Determine the (x, y) coordinate at the center of the cell enclosing the given text.  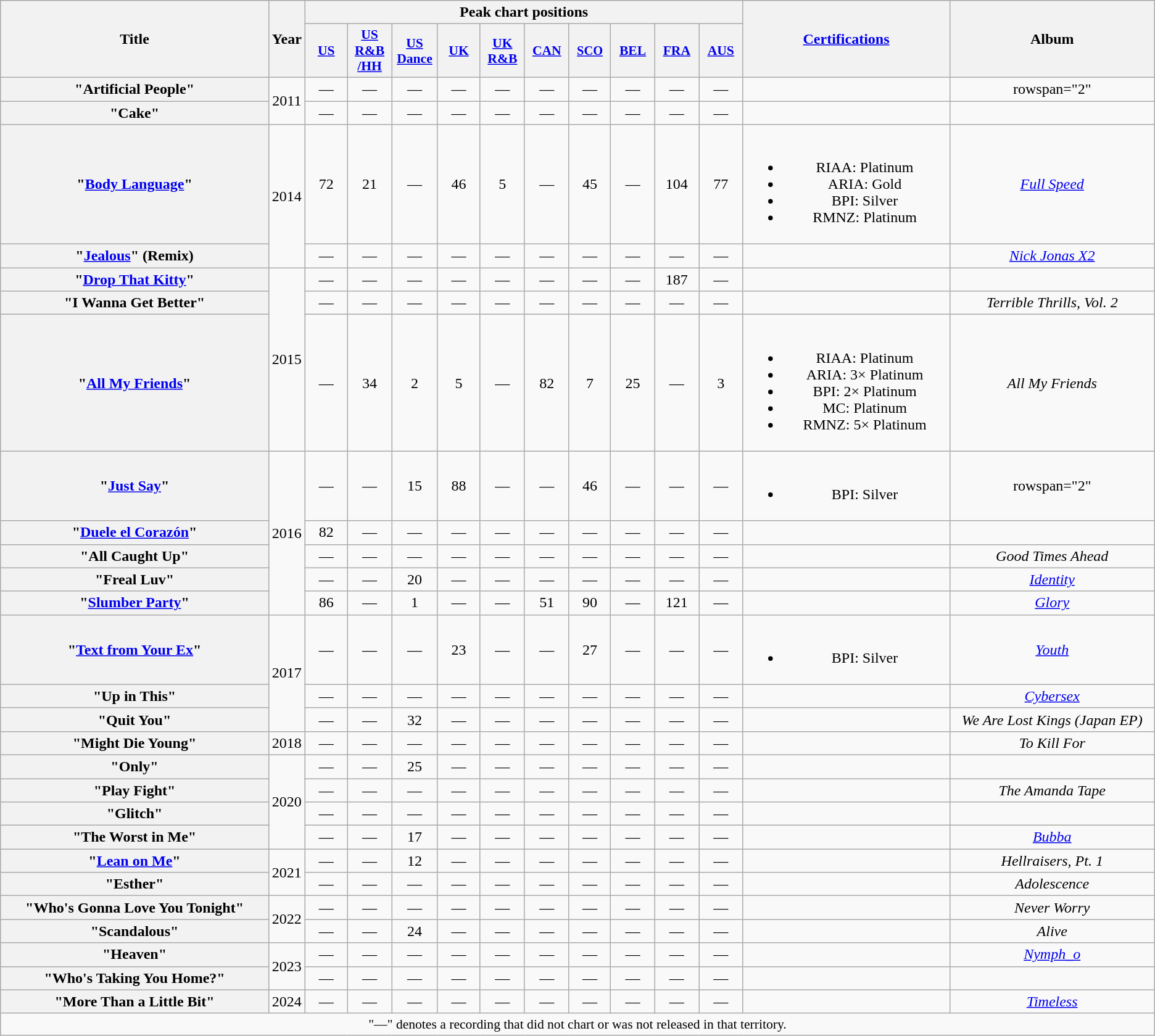
2015 (286, 359)
12 (415, 861)
2014 (286, 196)
Alive (1052, 931)
"Text from Your Ex" (135, 649)
"Play Fight" (135, 790)
All My Friends (1052, 383)
"Quit You" (135, 719)
USR&B/HH (370, 51)
UK (459, 51)
"The Worst in Me" (135, 837)
90 (590, 603)
2018 (286, 743)
"Lean on Me" (135, 861)
Album (1052, 39)
17 (415, 837)
32 (415, 719)
51 (547, 603)
187 (676, 280)
"Scandalous" (135, 931)
2 (415, 383)
Adolescence (1052, 884)
"Artificial People" (135, 89)
RIAA: PlatinumARIA: GoldBPI: SilverRMNZ: Platinum (847, 184)
121 (676, 603)
77 (721, 184)
Timeless (1052, 1001)
Title (135, 39)
US (326, 51)
88 (459, 486)
2011 (286, 101)
"Esther" (135, 884)
"Might Die Young" (135, 743)
Peak chart positions (524, 12)
"Cake" (135, 113)
CAN (547, 51)
SCO (590, 51)
2016 (286, 533)
"Duele el Corazón" (135, 533)
Glory (1052, 603)
"Jealous" (Remix) (135, 256)
To Kill For (1052, 743)
"All Caught Up" (135, 556)
86 (326, 603)
1 (415, 603)
15 (415, 486)
"I Wanna Get Better" (135, 303)
34 (370, 383)
72 (326, 184)
Bubba (1052, 837)
"—" denotes a recording that did not chart or was not released in that territory. (577, 1024)
45 (590, 184)
The Amanda Tape (1052, 790)
24 (415, 931)
"More Than a Little Bit" (135, 1001)
Full Speed (1052, 184)
7 (590, 383)
Youth (1052, 649)
Identity (1052, 579)
Year (286, 39)
We Are Lost Kings (Japan EP) (1052, 719)
3 (721, 383)
Never Worry (1052, 908)
Nick Jonas X2 (1052, 256)
Good Times Ahead (1052, 556)
"Only" (135, 766)
BEL (633, 51)
2020 (286, 802)
USDance (415, 51)
"Up in This" (135, 696)
"Who's Taking You Home?" (135, 978)
"Slumber Party" (135, 603)
"Heaven" (135, 955)
2024 (286, 1001)
"Glitch" (135, 814)
FRA (676, 51)
104 (676, 184)
"Freal Luv" (135, 579)
27 (590, 649)
23 (459, 649)
"Body Language" (135, 184)
2023 (286, 966)
Terrible Thrills, Vol. 2 (1052, 303)
UKR&B (502, 51)
2017 (286, 673)
RIAA: PlatinumARIA: 3× PlatinumBPI: 2× PlatinumMC: PlatinumRMNZ: 5× Platinum (847, 383)
"Drop That Kitty" (135, 280)
"Just Say" (135, 486)
"Who's Gonna Love You Tonight" (135, 908)
Certifications (847, 39)
20 (415, 579)
Nymph_o (1052, 955)
2021 (286, 872)
Hellraisers, Pt. 1 (1052, 861)
21 (370, 184)
2022 (286, 919)
AUS (721, 51)
"All My Friends" (135, 383)
Cybersex (1052, 696)
